Scan for the cell matching the given text and deliver its (x, y) coordinate at center. 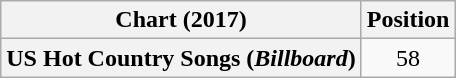
US Hot Country Songs (Billboard) (181, 58)
Position (408, 20)
58 (408, 58)
Chart (2017) (181, 20)
